For the text-containing cell, return its midpoint in [x, y] coordinate format. 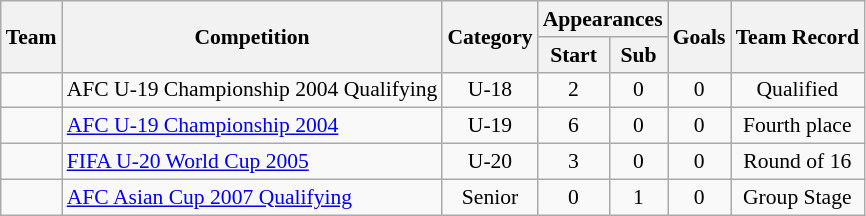
Qualified [798, 90]
2 [574, 90]
6 [574, 126]
U-20 [490, 162]
Round of 16 [798, 162]
Group Stage [798, 197]
AFC U-19 Championship 2004 [252, 126]
Team Record [798, 36]
Senior [490, 197]
3 [574, 162]
U-19 [490, 126]
Sub [638, 55]
U-18 [490, 90]
AFC U-19 Championship 2004 Qualifying [252, 90]
Appearances [603, 19]
Goals [700, 36]
Team [32, 36]
Category [490, 36]
Fourth place [798, 126]
1 [638, 197]
AFC Asian Cup 2007 Qualifying [252, 197]
FIFA U-20 World Cup 2005 [252, 162]
Competition [252, 36]
Start [574, 55]
